Extract the [x, y] coordinate from the center of the cell holding the provided text.  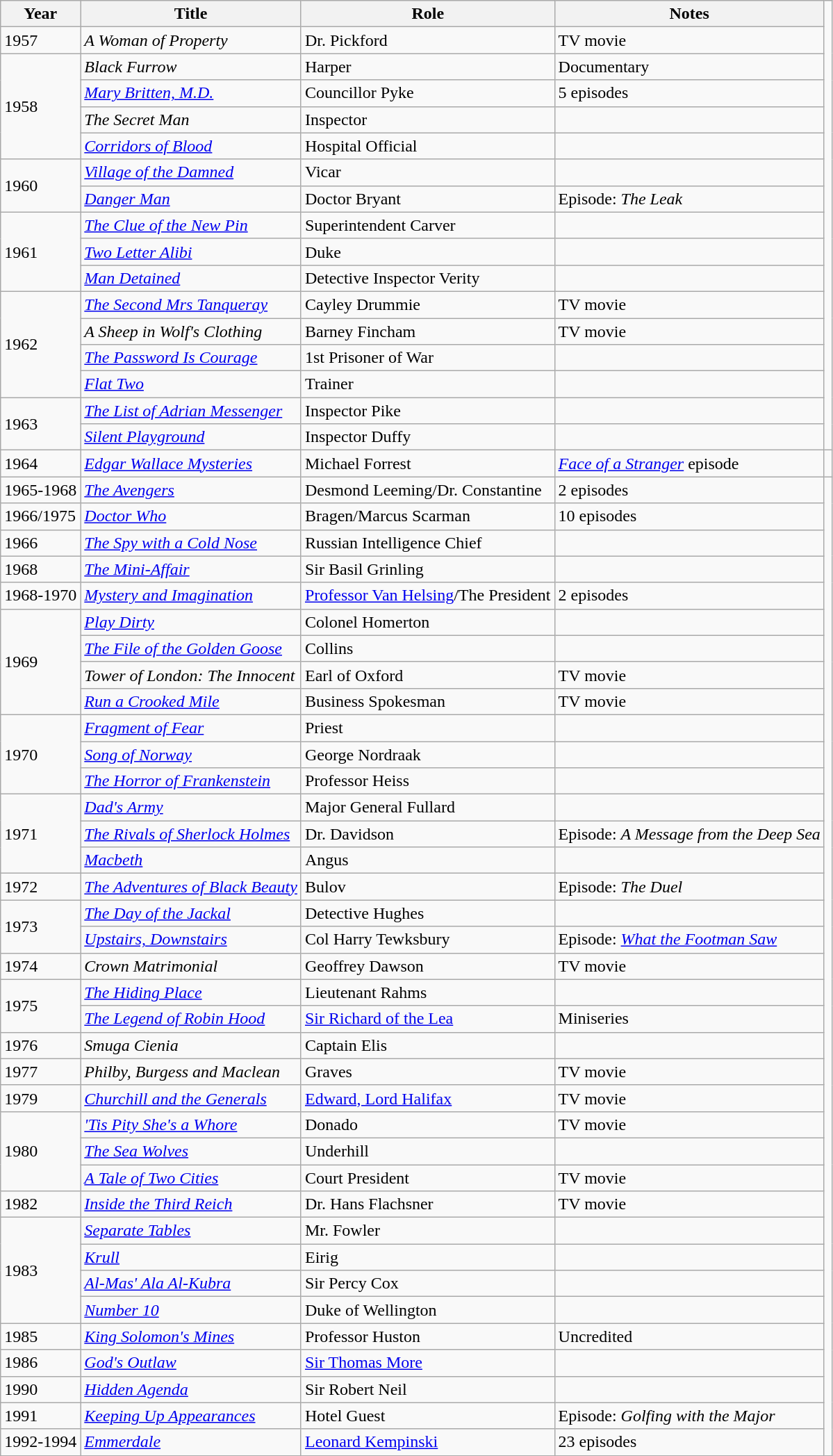
King Solomon's Mines [191, 1336]
Run a Crooked Mile [191, 701]
1979 [40, 1098]
Episode: What the Footman Saw [689, 940]
Macbeth [191, 860]
Duke [428, 252]
Village of the Damned [191, 172]
1975 [40, 1006]
Desmond Leeming/Dr. Constantine [428, 490]
Episode: The Leak [689, 199]
Face of a Stranger episode [689, 464]
Edward, Lord Halifax [428, 1098]
Mystery and Imagination [191, 596]
Silent Playground [191, 437]
The Horror of Frankenstein [191, 781]
Underhill [428, 1151]
1961 [40, 252]
Sir Richard of the Lea [428, 1019]
1968 [40, 569]
Court President [428, 1178]
Episode: A Message from the Deep Sea [689, 834]
Business Spokesman [428, 701]
1957 [40, 40]
Geoffrey Dawson [428, 966]
A Woman of Property [191, 40]
Harper [428, 67]
Councillor Pyke [428, 93]
Al-Mas' Ala Al-Kubra [191, 1284]
Eirig [428, 1257]
1st Prisoner of War [428, 358]
The Sea Wolves [191, 1151]
Collins [428, 648]
'Tis Pity She's a Whore [191, 1124]
Sir Robert Neil [428, 1389]
Dr. Hans Flachsner [428, 1204]
Professor Heiss [428, 781]
Major General Fullard [428, 808]
Miniseries [689, 1019]
Detective Inspector Verity [428, 278]
Graves [428, 1072]
A Sheep in Wolf's Clothing [191, 332]
Sir Basil Grinling [428, 569]
Inside the Third Reich [191, 1204]
Vicar [428, 172]
The Hiding Place [191, 992]
Priest [428, 728]
Black Furrow [191, 67]
Bulov [428, 887]
The Avengers [191, 490]
Mr. Fowler [428, 1231]
1980 [40, 1151]
Notes [689, 14]
Man Detained [191, 278]
Emmerdale [191, 1442]
Lieutenant Rahms [428, 992]
Michael Forrest [428, 464]
Sir Percy Cox [428, 1284]
Inspector [428, 120]
1977 [40, 1072]
Dr. Pickford [428, 40]
1966/1975 [40, 516]
Duke of Wellington [428, 1310]
Song of Norway [191, 754]
The Password Is Courage [191, 358]
5 episodes [689, 93]
Doctor Bryant [428, 199]
A Tale of Two Cities [191, 1178]
Fragment of Fear [191, 728]
Tower of London: The Innocent [191, 675]
1965-1968 [40, 490]
1982 [40, 1204]
23 episodes [689, 1442]
10 episodes [689, 516]
Philby, Burgess and Maclean [191, 1072]
Flat Two [191, 384]
Keeping Up Appearances [191, 1416]
1964 [40, 464]
1968-1970 [40, 596]
1992-1994 [40, 1442]
1986 [40, 1363]
Angus [428, 860]
Year [40, 14]
Russian Intelligence Chief [428, 543]
Churchill and the Generals [191, 1098]
Dad's Army [191, 808]
Mary Britten, M.D. [191, 93]
Smuga Cienia [191, 1045]
1990 [40, 1389]
1991 [40, 1416]
George Nordraak [428, 754]
Upstairs, Downstairs [191, 940]
Crown Matrimonial [191, 966]
Sir Thomas More [428, 1363]
Col Harry Tewksbury [428, 940]
Superintendent Carver [428, 225]
Episode: Golfing with the Major [689, 1416]
Hotel Guest [428, 1416]
Doctor Who [191, 516]
Leonard Kempinski [428, 1442]
Hidden Agenda [191, 1389]
1962 [40, 344]
Professor Van Helsing/The President [428, 596]
1969 [40, 662]
The Rivals of Sherlock Holmes [191, 834]
Krull [191, 1257]
Separate Tables [191, 1231]
Corridors of Blood [191, 146]
The Day of the Jackal [191, 913]
1958 [40, 106]
1971 [40, 834]
Uncredited [689, 1336]
Hospital Official [428, 146]
Episode: The Duel [689, 887]
The Mini-Affair [191, 569]
1972 [40, 887]
Inspector Duffy [428, 437]
The Secret Man [191, 120]
The File of the Golden Goose [191, 648]
Donado [428, 1124]
Play Dirty [191, 622]
Title [191, 14]
Bragen/Marcus Scarman [428, 516]
The Legend of Robin Hood [191, 1019]
Professor Huston [428, 1336]
Barney Fincham [428, 332]
Danger Man [191, 199]
Detective Hughes [428, 913]
The Adventures of Black Beauty [191, 887]
1974 [40, 966]
Dr. Davidson [428, 834]
1983 [40, 1270]
The Clue of the New Pin [191, 225]
1966 [40, 543]
The List of Adrian Messenger [191, 411]
1963 [40, 424]
1976 [40, 1045]
Two Letter Alibi [191, 252]
1985 [40, 1336]
Earl of Oxford [428, 675]
Role [428, 14]
Documentary [689, 67]
Edgar Wallace Mysteries [191, 464]
The Second Mrs Tanqueray [191, 304]
1973 [40, 926]
The Spy with a Cold Nose [191, 543]
1960 [40, 186]
Cayley Drummie [428, 304]
1970 [40, 754]
Number 10 [191, 1310]
Colonel Homerton [428, 622]
Trainer [428, 384]
Captain Elis [428, 1045]
Inspector Pike [428, 411]
God's Outlaw [191, 1363]
